Return the (x, y) coordinate for the center point of the cell that contains the specified text.  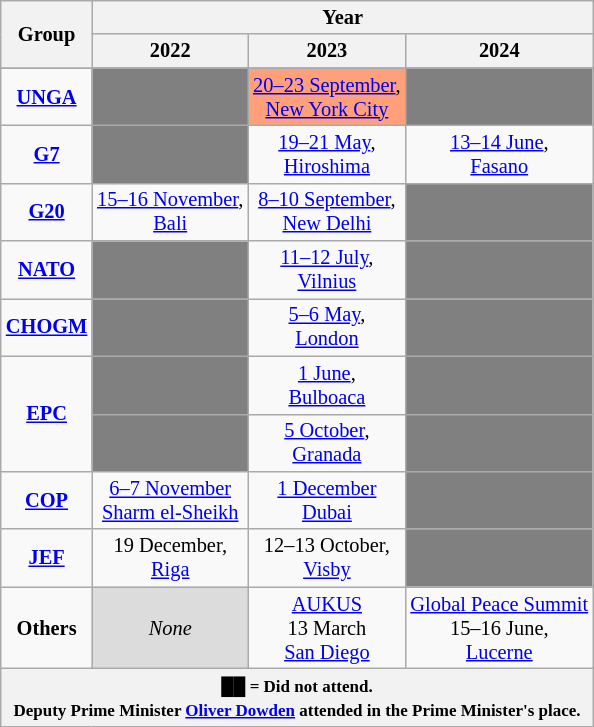
Group (46, 34)
2022 (170, 51)
CHOGM (46, 327)
5 October, Granada (326, 443)
1 June, Bulboaca (326, 385)
Global Peace Summit15–16 June, Lucerne (500, 628)
2024 (500, 51)
None (170, 628)
UNGA (46, 97)
20–23 September, New York City (326, 97)
6–7 November Sharm el-Sheikh (170, 500)
1 December Dubai (326, 500)
8–10 September, New Delhi (326, 212)
G7 (46, 154)
AUKUS13 March San Diego (326, 628)
11–12 July, Vilnius (326, 270)
15–16 November, Bali (170, 212)
COP (46, 500)
2023 (326, 51)
G20 (46, 212)
13–14 June, Fasano (500, 154)
██ = Did not attend. Deputy Prime Minister Oliver Dowden attended in the Prime Minister's place. (297, 697)
19–21 May, Hiroshima (326, 154)
JEF (46, 558)
12–13 October, Visby (326, 558)
5–6 May, London (326, 327)
EPC (46, 414)
Others (46, 628)
Year (342, 17)
19 December, Riga (170, 558)
NATO (46, 270)
